Extract the [X, Y] coordinate from the center of the cell holding the provided text.  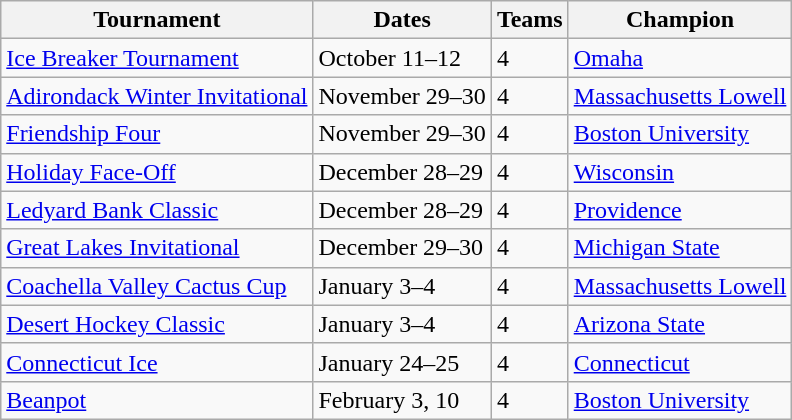
Friendship Four [157, 134]
Omaha [680, 58]
January 24–25 [402, 362]
Michigan State [680, 248]
Teams [530, 20]
Desert Hockey Classic [157, 324]
Arizona State [680, 324]
Adirondack Winter Invitational [157, 96]
Ice Breaker Tournament [157, 58]
Connecticut [680, 362]
October 11–12 [402, 58]
Beanpot [157, 400]
Holiday Face-Off [157, 172]
Wisconsin [680, 172]
Dates [402, 20]
Champion [680, 20]
Ledyard Bank Classic [157, 210]
Great Lakes Invitational [157, 248]
February 3, 10 [402, 400]
Coachella Valley Cactus Cup [157, 286]
Tournament [157, 20]
Providence [680, 210]
Connecticut Ice [157, 362]
December 29–30 [402, 248]
